Detect which cell encompasses the target text, then output its [x, y] center coordinate. 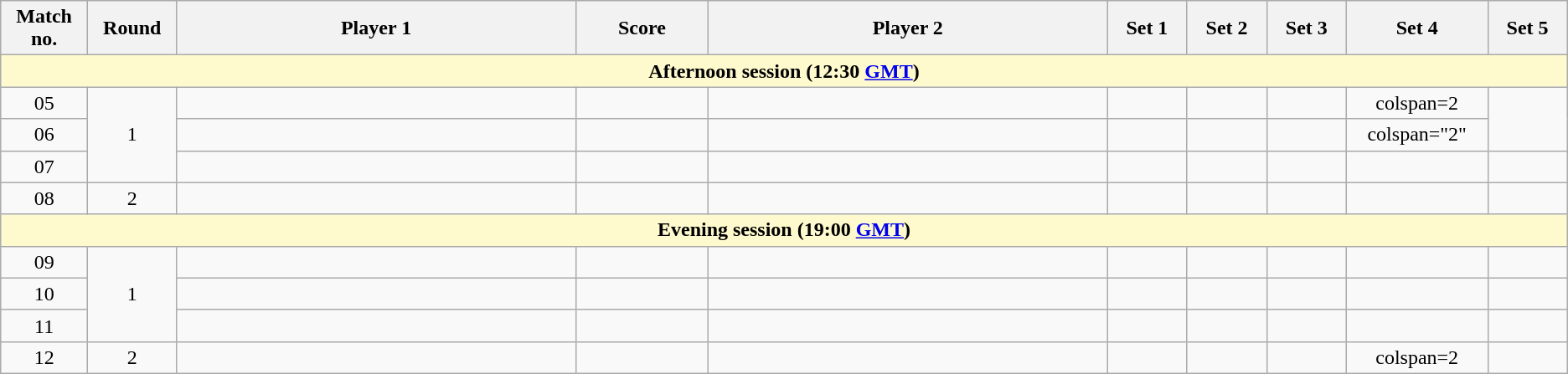
05 [44, 103]
Set 4 [1417, 28]
10 [44, 294]
06 [44, 135]
Set 5 [1528, 28]
Set 2 [1226, 28]
09 [44, 262]
Evening session (19:00 GMT) [784, 230]
08 [44, 198]
Round [132, 28]
11 [44, 325]
colspan="2" [1417, 135]
Player 1 [376, 28]
Set 1 [1148, 28]
Afternoon session (12:30 GMT) [784, 71]
Player 2 [908, 28]
Score [642, 28]
Match no. [44, 28]
12 [44, 357]
Set 3 [1307, 28]
07 [44, 167]
